Provide the (X, Y) coordinate of the cell's center where the given text is located.  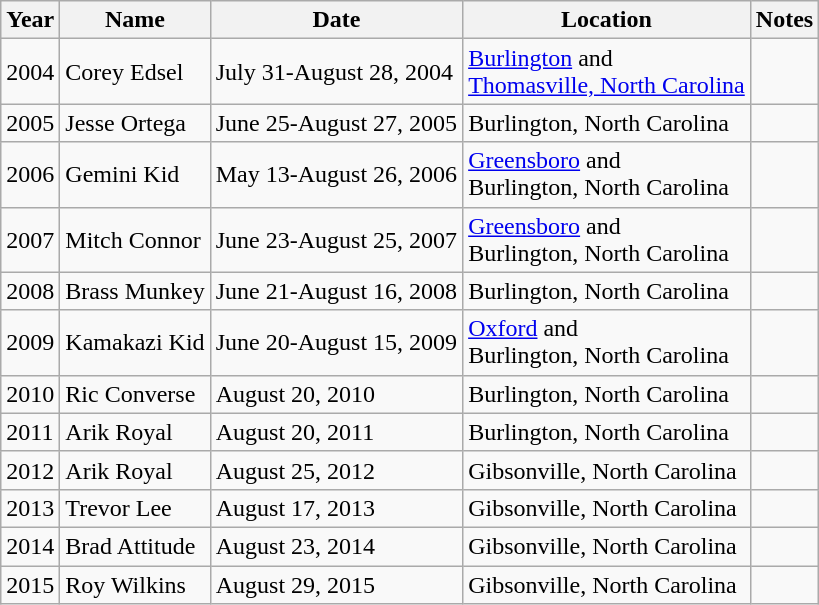
August 20, 2011 (336, 432)
2014 (30, 546)
Mitch Connor (135, 240)
June 25-August 27, 2005 (336, 123)
July 31-August 28, 2004 (336, 72)
Location (607, 20)
Oxford andBurlington, North Carolina (607, 342)
Date (336, 20)
August 20, 2010 (336, 394)
August 25, 2012 (336, 470)
2004 (30, 72)
Kamakazi Kid (135, 342)
2013 (30, 508)
June 20-August 15, 2009 (336, 342)
June 21-August 16, 2008 (336, 291)
2012 (30, 470)
August 29, 2015 (336, 585)
Ric Converse (135, 394)
Brass Munkey (135, 291)
Trevor Lee (135, 508)
2008 (30, 291)
August 17, 2013 (336, 508)
Notes (784, 20)
2005 (30, 123)
2010 (30, 394)
2015 (30, 585)
Gemini Kid (135, 174)
Burlington andThomasville, North Carolina (607, 72)
Year (30, 20)
Jesse Ortega (135, 123)
Roy Wilkins (135, 585)
August 23, 2014 (336, 546)
May 13-August 26, 2006 (336, 174)
2006 (30, 174)
Corey Edsel (135, 72)
2011 (30, 432)
2007 (30, 240)
2009 (30, 342)
Brad Attitude (135, 546)
June 23-August 25, 2007 (336, 240)
Name (135, 20)
